Find where the given text appears and provide that cell's center as [X, Y] coordinate. 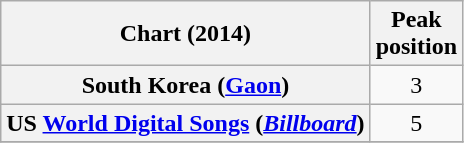
5 [416, 123]
Chart (2014) [186, 34]
3 [416, 85]
US World Digital Songs (Billboard) [186, 123]
South Korea (Gaon) [186, 85]
Peakposition [416, 34]
